Determine the [X, Y] coordinate at the center of the cell enclosing the given text.  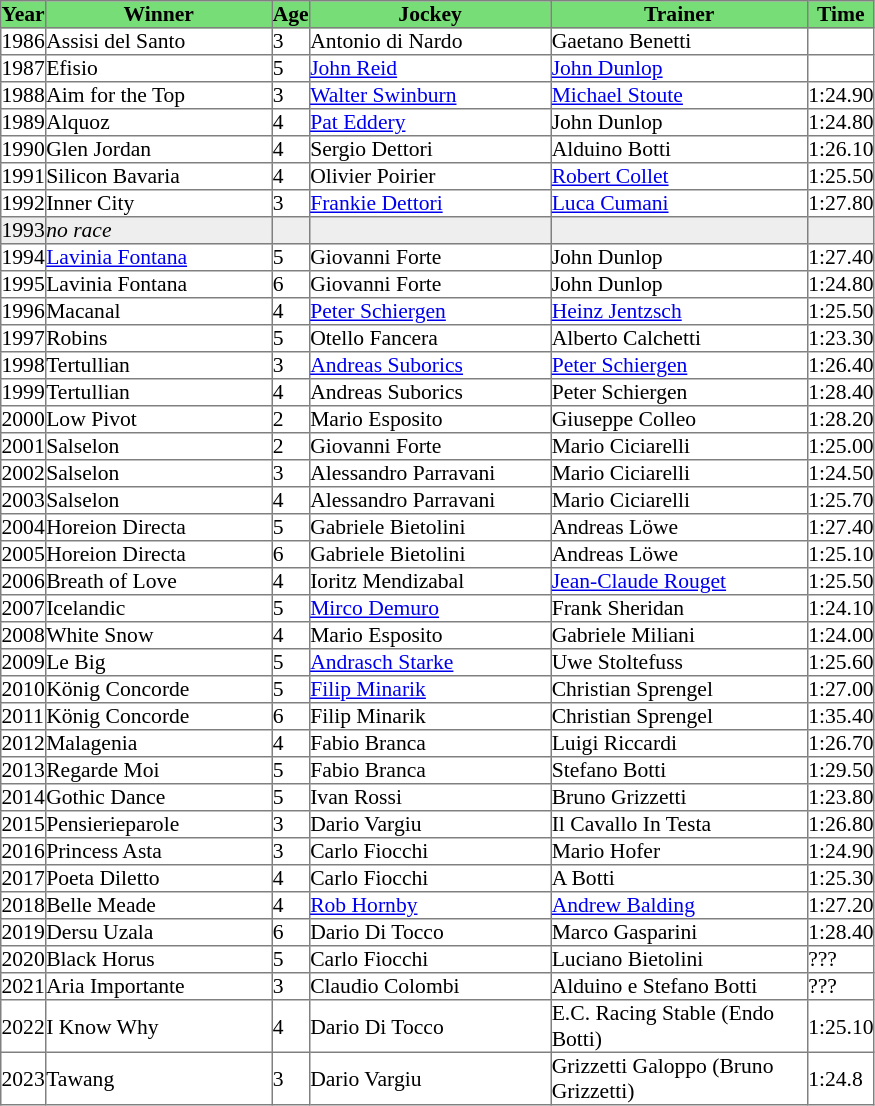
Aim for the Top [158, 96]
Macanal [158, 312]
2003 [24, 500]
2001 [24, 446]
Sergio Dettori [430, 150]
Gaetano Benetti [679, 42]
Antonio di Nardo [430, 42]
Grizzetti Galoppo (Bruno Grizzetti) [679, 1078]
1:23.80 [840, 798]
Mirco Demuro [430, 608]
Marco Gasparini [679, 932]
1:25.70 [840, 500]
1992 [24, 204]
Aria Importante [158, 986]
Frank Sheridan [679, 608]
Ivan Rossi [430, 798]
2019 [24, 932]
Princess Asta [158, 852]
Mario Hofer [679, 852]
Gothic Dance [158, 798]
Breath of Love [158, 582]
Alduino e Stefano Botti [679, 986]
Walter Swinburn [430, 96]
2013 [24, 770]
Year [24, 14]
1990 [24, 150]
2012 [24, 744]
Low Pivot [158, 420]
Alduino Botti [679, 150]
E.C. Racing Stable (Endo Botti) [679, 1026]
Pat Eddery [430, 122]
1:27.00 [840, 690]
Luigi Riccardi [679, 744]
Michael Stoute [679, 96]
Il Cavallo In Testa [679, 824]
Claudio Colombi [430, 986]
2000 [24, 420]
Black Horus [158, 960]
1996 [24, 312]
1:25.30 [840, 878]
2017 [24, 878]
Heinz Jentzsch [679, 312]
2008 [24, 636]
Inner City [158, 204]
Rob Hornby [430, 906]
2020 [24, 960]
Belle Meade [158, 906]
1:24.00 [840, 636]
Stefano Botti [679, 770]
2015 [24, 824]
2004 [24, 528]
1:28.20 [840, 420]
A Botti [679, 878]
2007 [24, 608]
White Snow [158, 636]
Age [290, 14]
1991 [24, 176]
Robins [158, 338]
no race [158, 230]
1:27.80 [840, 204]
1:27.20 [840, 906]
1989 [24, 122]
1:24.50 [840, 474]
2011 [24, 716]
Glen Jordan [158, 150]
1:26.70 [840, 744]
Luciano Bietolini [679, 960]
Ioritz Mendizabal [430, 582]
Andrasch Starke [430, 662]
I Know Why [158, 1026]
1:23.30 [840, 338]
Icelandic [158, 608]
Uwe Stoltefuss [679, 662]
1997 [24, 338]
Bruno Grizzetti [679, 798]
Jean-Claude Rouget [679, 582]
1994 [24, 258]
1:24.10 [840, 608]
Alquoz [158, 122]
Time [840, 14]
Le Big [158, 662]
Winner [158, 14]
1:29.50 [840, 770]
1986 [24, 42]
1:25.00 [840, 446]
2021 [24, 986]
Robert Collet [679, 176]
1:25.60 [840, 662]
Trainer [679, 14]
1998 [24, 366]
Poeta Diletto [158, 878]
Regarde Moi [158, 770]
Silicon Bavaria [158, 176]
Efisio [158, 68]
Otello Fancera [430, 338]
2002 [24, 474]
1987 [24, 68]
Olivier Poirier [430, 176]
2006 [24, 582]
2014 [24, 798]
Alberto Calchetti [679, 338]
Dersu Uzala [158, 932]
2009 [24, 662]
2023 [24, 1078]
1:26.40 [840, 366]
1988 [24, 96]
Frankie Dettori [430, 204]
2005 [24, 554]
1:24.8 [840, 1078]
1995 [24, 284]
Andrew Balding [679, 906]
Jockey [430, 14]
Giuseppe Colleo [679, 420]
Malagenia [158, 744]
1:35.40 [840, 716]
Assisi del Santo [158, 42]
1999 [24, 392]
John Reid [430, 68]
Luca Cumani [679, 204]
Pensierieparole [158, 824]
Gabriele Miliani [679, 636]
1993 [24, 230]
2010 [24, 690]
Tawang [158, 1078]
2022 [24, 1026]
2016 [24, 852]
1:26.80 [840, 824]
2018 [24, 906]
1:26.10 [840, 150]
